Identify which cell holds the provided text, then report its (X, Y) central coordinate. 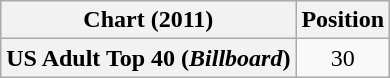
Chart (2011) (148, 20)
Position (343, 20)
US Adult Top 40 (Billboard) (148, 58)
30 (343, 58)
